Scan for the cell matching the given text and deliver its (X, Y) coordinate at center. 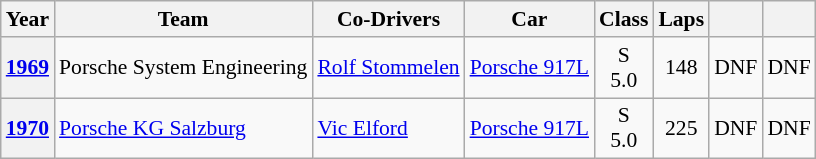
Car (530, 19)
Co-Drivers (388, 19)
148 (681, 68)
1970 (28, 128)
Team (183, 19)
Vic Elford (388, 128)
1969 (28, 68)
Laps (681, 19)
Class (624, 19)
Year (28, 19)
Porsche KG Salzburg (183, 128)
Rolf Stommelen (388, 68)
Porsche System Engineering (183, 68)
225 (681, 128)
